Determine the (x, y) coordinate at the center of the cell enclosing the given text.  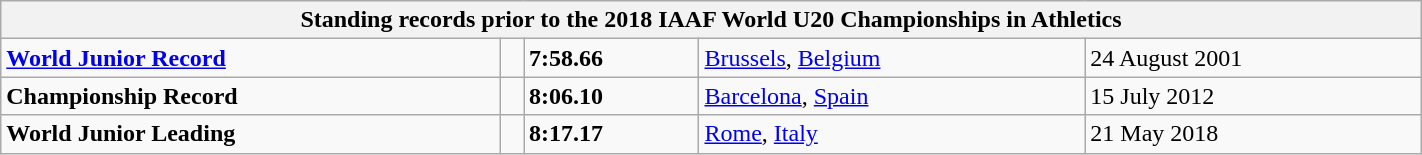
Championship Record (251, 96)
Rome, Italy (892, 134)
Barcelona, Spain (892, 96)
15 July 2012 (1253, 96)
7:58.66 (612, 58)
8:06.10 (612, 96)
8:17.17 (612, 134)
Standing records prior to the 2018 IAAF World U20 Championships in Athletics (711, 20)
World Junior Leading (251, 134)
Brussels, Belgium (892, 58)
24 August 2001 (1253, 58)
21 May 2018 (1253, 134)
World Junior Record (251, 58)
